Return the (X, Y) coordinate for the center point of the cell that contains the specified text.  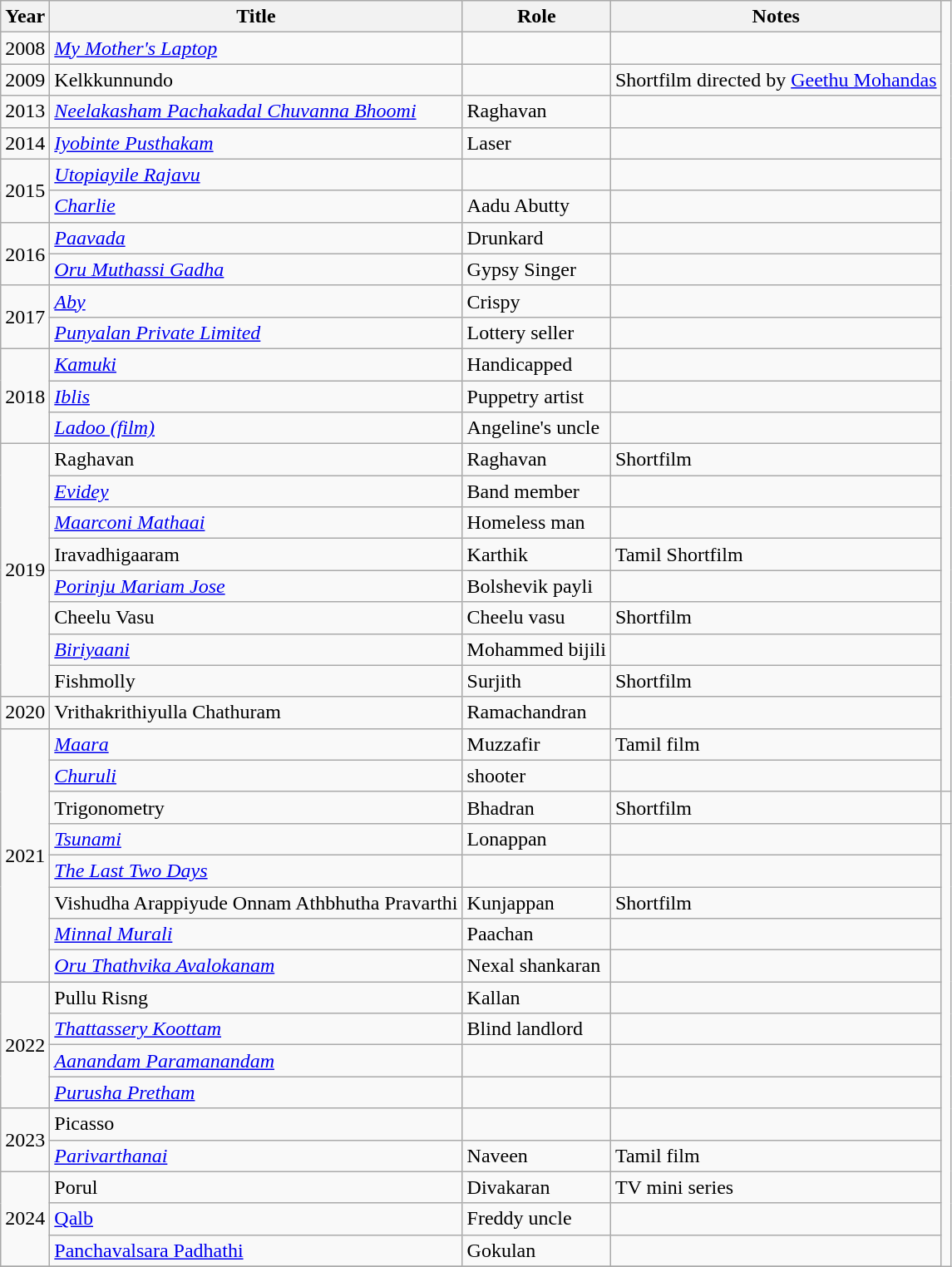
2019 (25, 570)
Muzzafir (536, 744)
2018 (25, 396)
2008 (25, 48)
Nexal shankaran (536, 966)
Trigonometry (256, 807)
Puppetry artist (536, 397)
The Last Two Days (256, 870)
Purusha Pretham (256, 1092)
Cheelu vasu (536, 618)
Neelakasham Pachakadal Chuvanna Bhoomi (256, 111)
Freddy uncle (536, 1219)
Paavada (256, 238)
Bhadran (536, 807)
Bolshevik payli (536, 586)
Porul (256, 1187)
Iyobinte Pusthakam (256, 143)
2024 (25, 1219)
Picasso (256, 1124)
Lonappan (536, 839)
Vishudha Arappiyude Onnam Athbhutha Pravarthi (256, 902)
Punyalan Private Limited (256, 333)
Evidey (256, 491)
Naveen (536, 1156)
Shortfilm directed by Geethu Mohandas (776, 80)
2016 (25, 254)
Aadu Abutty (536, 206)
Handicapped (536, 364)
Minnal Murali (256, 934)
Panchavalsara Padhathi (256, 1250)
2021 (25, 855)
Divakaran (536, 1187)
2014 (25, 143)
Kallan (536, 998)
Title (256, 17)
Paachan (536, 934)
Biriyaani (256, 649)
Maarconi Mathaai (256, 523)
Iravadhigaaram (256, 555)
Band member (536, 491)
Crispy (536, 301)
Role (536, 17)
Kamuki (256, 364)
Charlie (256, 206)
Drunkard (536, 238)
2013 (25, 111)
Mohammed bijili (536, 649)
Tsunami (256, 839)
Notes (776, 17)
Angeline's uncle (536, 428)
2017 (25, 317)
Churuli (256, 776)
Surjith (536, 681)
Cheelu Vasu (256, 618)
My Mother's Laptop (256, 48)
2009 (25, 80)
Oru Thathvika Avalokanam (256, 966)
Pullu Risng (256, 998)
Gypsy Singer (536, 269)
Qalb (256, 1219)
Parivarthanai (256, 1156)
2020 (25, 712)
2015 (25, 190)
Gokulan (536, 1250)
Lottery seller (536, 333)
Ramachandran (536, 712)
Thattassery Koottam (256, 1029)
Porinju Mariam Jose (256, 586)
Kunjappan (536, 902)
Ladoo (film) (256, 428)
shooter (536, 776)
2023 (25, 1140)
Karthik (536, 555)
Kelkkunnundo (256, 80)
Maara (256, 744)
Aanandam Paramanandam (256, 1061)
Aby (256, 301)
TV mini series (776, 1187)
Homeless man (536, 523)
Oru Muthassi Gadha (256, 269)
Blind landlord (536, 1029)
Laser (536, 143)
Vrithakrithiyulla Chathuram (256, 712)
Utopiayile Rajavu (256, 175)
Fishmolly (256, 681)
Iblis (256, 397)
2022 (25, 1045)
Year (25, 17)
Tamil Shortfilm (776, 555)
